Detect which cell encompasses the target text, then output its (X, Y) center coordinate. 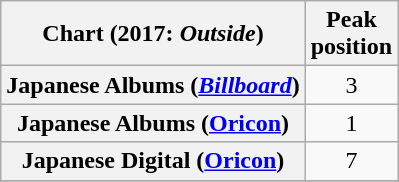
1 (351, 123)
7 (351, 161)
Peakposition (351, 34)
Japanese Albums (Oricon) (153, 123)
Japanese Albums (Billboard) (153, 85)
Japanese Digital (Oricon) (153, 161)
3 (351, 85)
Chart (2017: Outside) (153, 34)
